Provide the [x, y] coordinate of the cell's center where the given text is located.  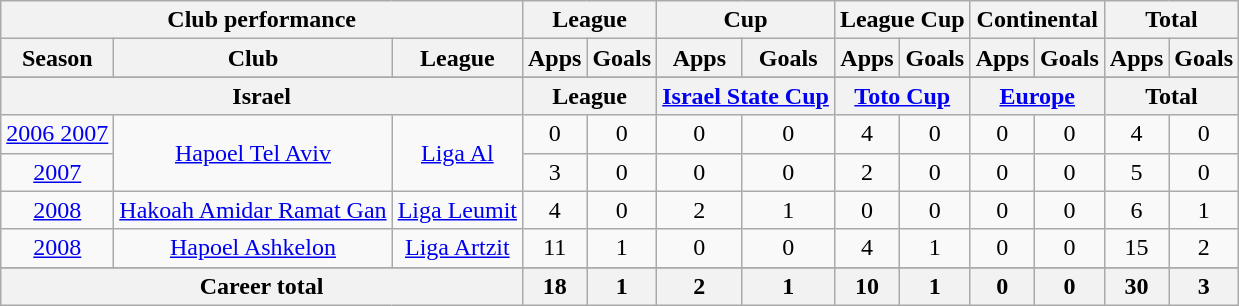
Club performance [262, 20]
Cup [746, 20]
11 [554, 248]
League Cup [902, 20]
Hakoah Amidar Ramat Gan [253, 210]
Hapoel Ashkelon [253, 248]
Continental [1037, 20]
5 [1136, 172]
Israel State Cup [746, 96]
Liga Leumit [457, 210]
Club [253, 58]
6 [1136, 210]
10 [866, 286]
Hapoel Tel Aviv [253, 153]
30 [1136, 286]
Europe [1037, 96]
Toto Cup [902, 96]
15 [1136, 248]
2006 2007 [58, 134]
Career total [262, 286]
Israel [262, 96]
2007 [58, 172]
Season [58, 58]
Liga Al [457, 153]
18 [554, 286]
Liga Artzit [457, 248]
